From the cell containing the given text, extract its center point as (X, Y) coordinate. 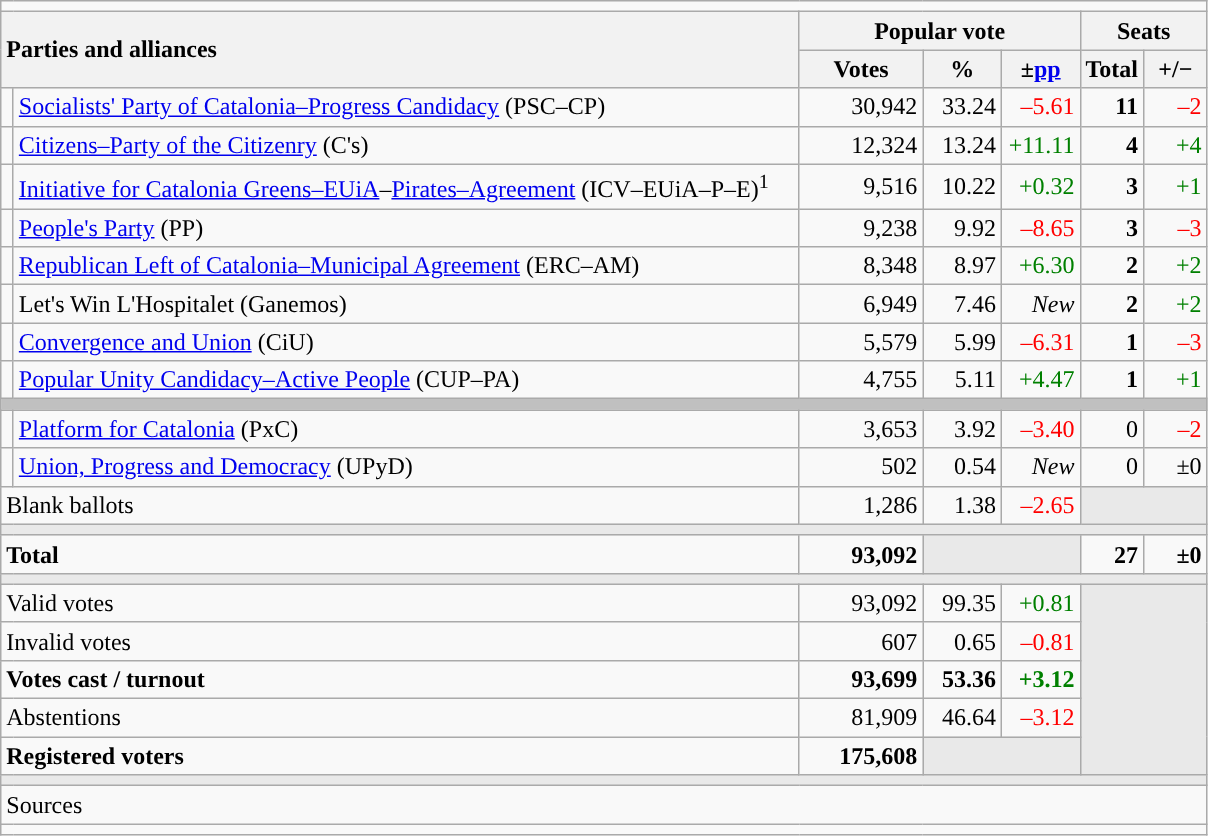
Abstentions (400, 718)
+0.81 (1040, 603)
Parties and alliances (400, 50)
Union, Progress and Democracy (UPyD) (406, 467)
+4 (1176, 145)
13.24 (962, 145)
33.24 (962, 107)
175,608 (861, 756)
Initiative for Catalonia Greens–EUiA–Pirates–Agreement (ICV–EUiA–P–E)1 (406, 186)
Citizens–Party of the Citizenry (C's) (406, 145)
7.46 (962, 304)
6,949 (861, 304)
502 (861, 467)
+0.32 (1040, 186)
Socialists' Party of Catalonia–Progress Candidacy (PSC–CP) (406, 107)
27 (1112, 554)
Valid votes (400, 603)
3,653 (861, 429)
Let's Win L'Hospitalet (Ganemos) (406, 304)
53.36 (962, 679)
4 (1112, 145)
–3.12 (1040, 718)
–8.65 (1040, 228)
Invalid votes (400, 641)
30,942 (861, 107)
–5.61 (1040, 107)
81,909 (861, 718)
+/− (1176, 69)
9.92 (962, 228)
People's Party (PP) (406, 228)
Popular Unity Candidacy–Active People (CUP–PA) (406, 380)
8,348 (861, 266)
10.22 (962, 186)
5,579 (861, 342)
607 (861, 641)
5.11 (962, 380)
Votes cast / turnout (400, 679)
Convergence and Union (CiU) (406, 342)
Seats (1144, 31)
9,516 (861, 186)
8.97 (962, 266)
–3.40 (1040, 429)
11 (1112, 107)
0.54 (962, 467)
Blank ballots (400, 505)
–6.31 (1040, 342)
+3.12 (1040, 679)
0.65 (962, 641)
Popular vote (940, 31)
46.64 (962, 718)
+11.11 (1040, 145)
±pp (1040, 69)
+4.47 (1040, 380)
% (962, 69)
93,699 (861, 679)
+6.30 (1040, 266)
4,755 (861, 380)
–0.81 (1040, 641)
Republican Left of Catalonia–Municipal Agreement (ERC–AM) (406, 266)
9,238 (861, 228)
1.38 (962, 505)
Votes (861, 69)
–2.65 (1040, 505)
Registered voters (400, 756)
1,286 (861, 505)
99.35 (962, 603)
3.92 (962, 429)
5.99 (962, 342)
Sources (604, 805)
12,324 (861, 145)
Platform for Catalonia (PxC) (406, 429)
